Search for the cell housing the specified text and yield its (X, Y) center coordinate. 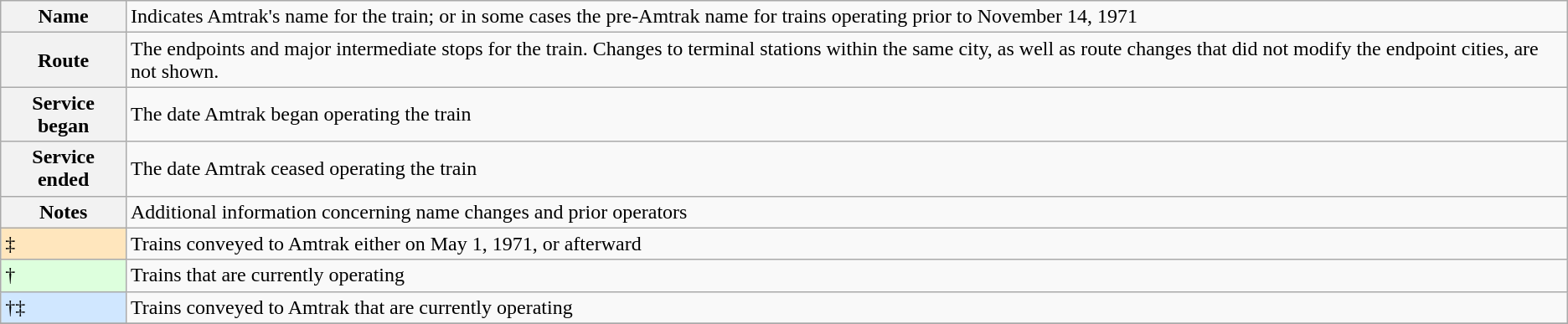
†‡ (64, 307)
† (64, 275)
Route (64, 60)
‡ (64, 244)
Indicates Amtrak's name for the train; or in some cases the pre-Amtrak name for trains operating prior to November 14, 1971 (846, 17)
The date Amtrak ceased operating the train (846, 169)
Additional information concerning name changes and prior operators (846, 212)
Trains conveyed to Amtrak that are currently operating (846, 307)
Service ended (64, 169)
Service began (64, 114)
Notes (64, 212)
Name (64, 17)
The date Amtrak began operating the train (846, 114)
Trains that are currently operating (846, 275)
Trains conveyed to Amtrak either on May 1, 1971, or afterward (846, 244)
